For the text-containing cell, return its midpoint in [x, y] coordinate format. 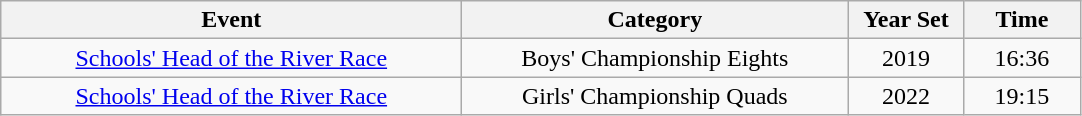
19:15 [1022, 96]
Category [655, 20]
Time [1022, 20]
16:36 [1022, 58]
Boys' Championship Eights [655, 58]
Year Set [906, 20]
Event [232, 20]
2022 [906, 96]
Girls' Championship Quads [655, 96]
2019 [906, 58]
